Determine the (x, y) coordinate at the center of the cell enclosing the given text.  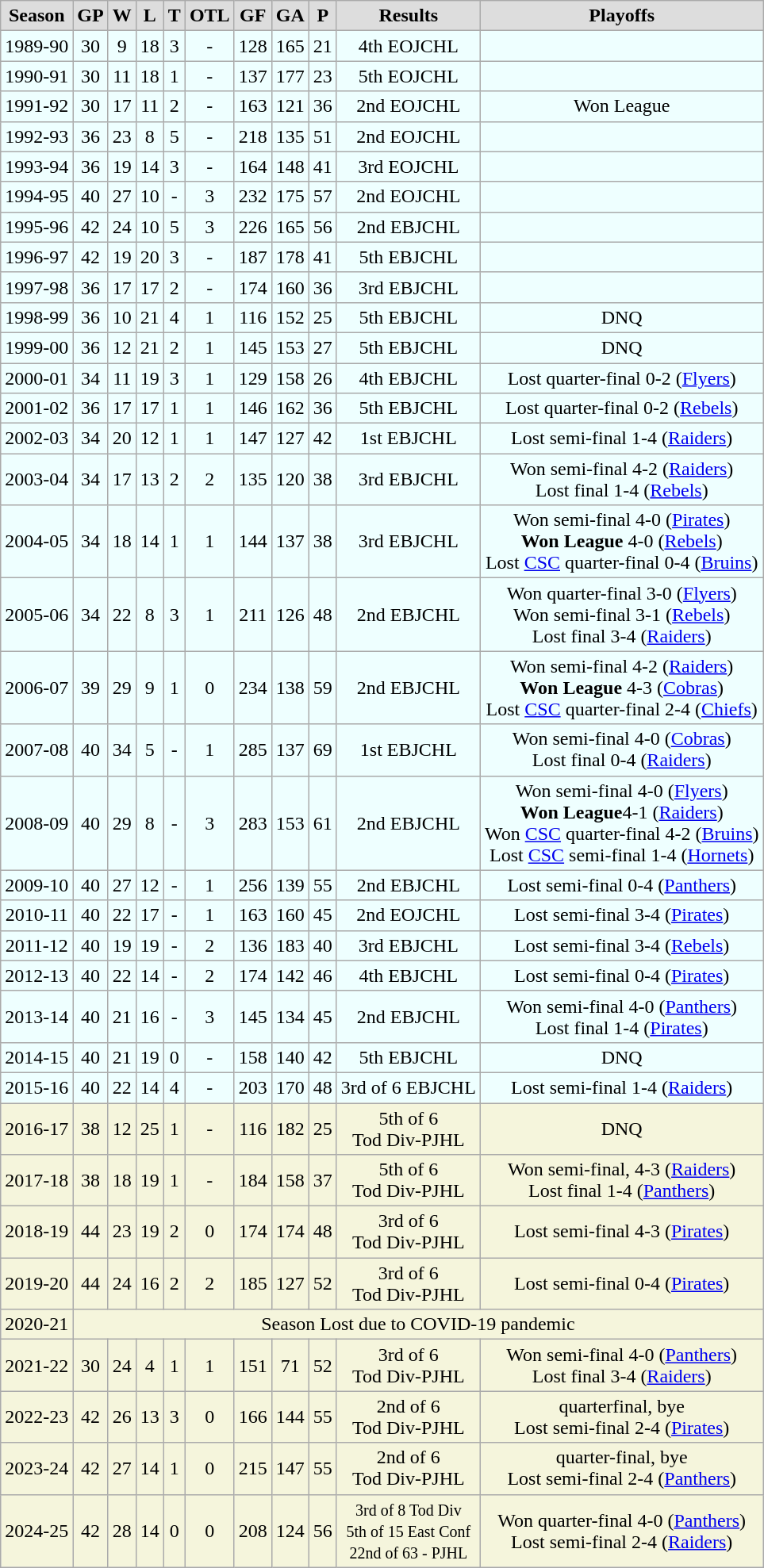
quarterfinal, byeLost semi-final 2-4 (Pirates) (622, 1417)
1997-98 (36, 287)
185 (252, 1283)
71 (290, 1366)
152 (290, 317)
28 (122, 1531)
46 (322, 976)
1992-93 (36, 136)
2024-25 (36, 1531)
Lost semi-final 4-3 (Pirates) (622, 1233)
148 (290, 167)
Won semi-final 4-0 (Panthers)Lost final 3-4 (Raiders) (622, 1366)
GP (90, 16)
2001-02 (36, 408)
Season Lost due to COVID-19 pandemic (418, 1325)
232 (252, 197)
164 (252, 167)
Results (408, 16)
2016-17 (36, 1128)
2005-06 (36, 615)
2023-24 (36, 1469)
2020-21 (36, 1325)
142 (290, 976)
2008-09 (36, 823)
215 (252, 1469)
quarter-final, byeLost semi-final 2-4 (Panthers) (622, 1469)
P (322, 16)
139 (290, 885)
2000-01 (36, 378)
Won semi-final 4-0 (Panthers)Lost final 1-4 (Pirates) (622, 1017)
146 (252, 408)
285 (252, 750)
2010-11 (36, 915)
140 (290, 1057)
39 (90, 688)
120 (290, 479)
203 (252, 1087)
Playoffs (622, 16)
1999-00 (36, 347)
2015-16 (36, 1087)
218 (252, 136)
2014-15 (36, 1057)
2022-23 (36, 1417)
5th EOJCHL (408, 76)
2006-07 (36, 688)
126 (290, 615)
3rd of 6 EBJCHL (408, 1087)
2018-19 (36, 1233)
182 (290, 1128)
Won semi-final 4-0 (Pirates)Won League 4-0 (Rebels)Lost CSC quarter-final 0-4 (Bruins) (622, 542)
57 (322, 197)
1993-94 (36, 167)
T (175, 16)
1991-92 (36, 106)
184 (252, 1180)
Won semi-final, 4-3 (Raiders)Lost final 1-4 (Panthers) (622, 1180)
170 (290, 1087)
OTL (209, 16)
134 (290, 1017)
1990-91 (36, 76)
166 (252, 1417)
2009-10 (36, 885)
2002-03 (36, 439)
Lost quarter-final 0-2 (Rebels) (622, 408)
187 (252, 257)
GF (252, 16)
3rd of 8 Tod Div 5th of 15 East Conf22nd of 63 - PJHL (408, 1531)
211 (252, 615)
177 (290, 76)
2003-04 (36, 479)
1989-90 (36, 46)
1996-97 (36, 257)
178 (290, 257)
69 (322, 750)
Lost semi-final 3-4 (Pirates) (622, 915)
Lost semi-final 0-4 (Panthers) (622, 885)
37 (322, 1180)
Lost quarter-final 0-2 (Flyers) (622, 378)
208 (252, 1531)
51 (322, 136)
2012-13 (36, 976)
Won quarter-final 4-0 (Panthers)Lost semi-final 2-4 (Raiders) (622, 1531)
61 (322, 823)
2007-08 (36, 750)
3rd EOJCHL (408, 167)
Won semi-final 4-0 (Flyers)Won League4-1 (Raiders)Won CSC quarter-final 4-2 (Bruins)Lost CSC semi-final 1-4 (Hornets) (622, 823)
234 (252, 688)
151 (252, 1366)
175 (290, 197)
Won semi-final 4-0 (Cobras)Lost final 0-4 (Raiders) (622, 750)
W (122, 16)
124 (290, 1531)
L (149, 16)
283 (252, 823)
183 (290, 945)
2017-18 (36, 1180)
4th EOJCHL (408, 46)
Lost semi-final 3-4 (Rebels) (622, 945)
Won League (622, 106)
1998-99 (36, 317)
129 (252, 378)
1994-95 (36, 197)
2013-14 (36, 1017)
2004-05 (36, 542)
Won semi-final 4-2 (Raiders)Lost final 1-4 (Rebels) (622, 479)
121 (290, 106)
Won semi-final 4-2 (Raiders)Won League 4-3 (Cobras)Lost CSC quarter-final 2-4 (Chiefs) (622, 688)
138 (290, 688)
1995-96 (36, 227)
2011-12 (36, 945)
2019-20 (36, 1283)
59 (322, 688)
162 (290, 408)
128 (252, 46)
Season (36, 16)
256 (252, 885)
Won quarter-final 3-0 (Flyers)Won semi-final 3-1 (Rebels)Lost final 3-4 (Raiders) (622, 615)
2021-22 (36, 1366)
136 (252, 945)
226 (252, 227)
GA (290, 16)
